Output the [x, y] coordinate of the center of the cell containing the given text.  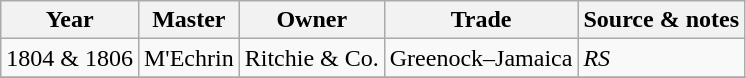
RS [662, 58]
Source & notes [662, 20]
Trade [481, 20]
Owner [312, 20]
1804 & 1806 [70, 58]
Year [70, 20]
Greenock–Jamaica [481, 58]
M'Echrin [188, 58]
Ritchie & Co. [312, 58]
Master [188, 20]
